Find where the given text appears and provide that cell's center as (X, Y) coordinate. 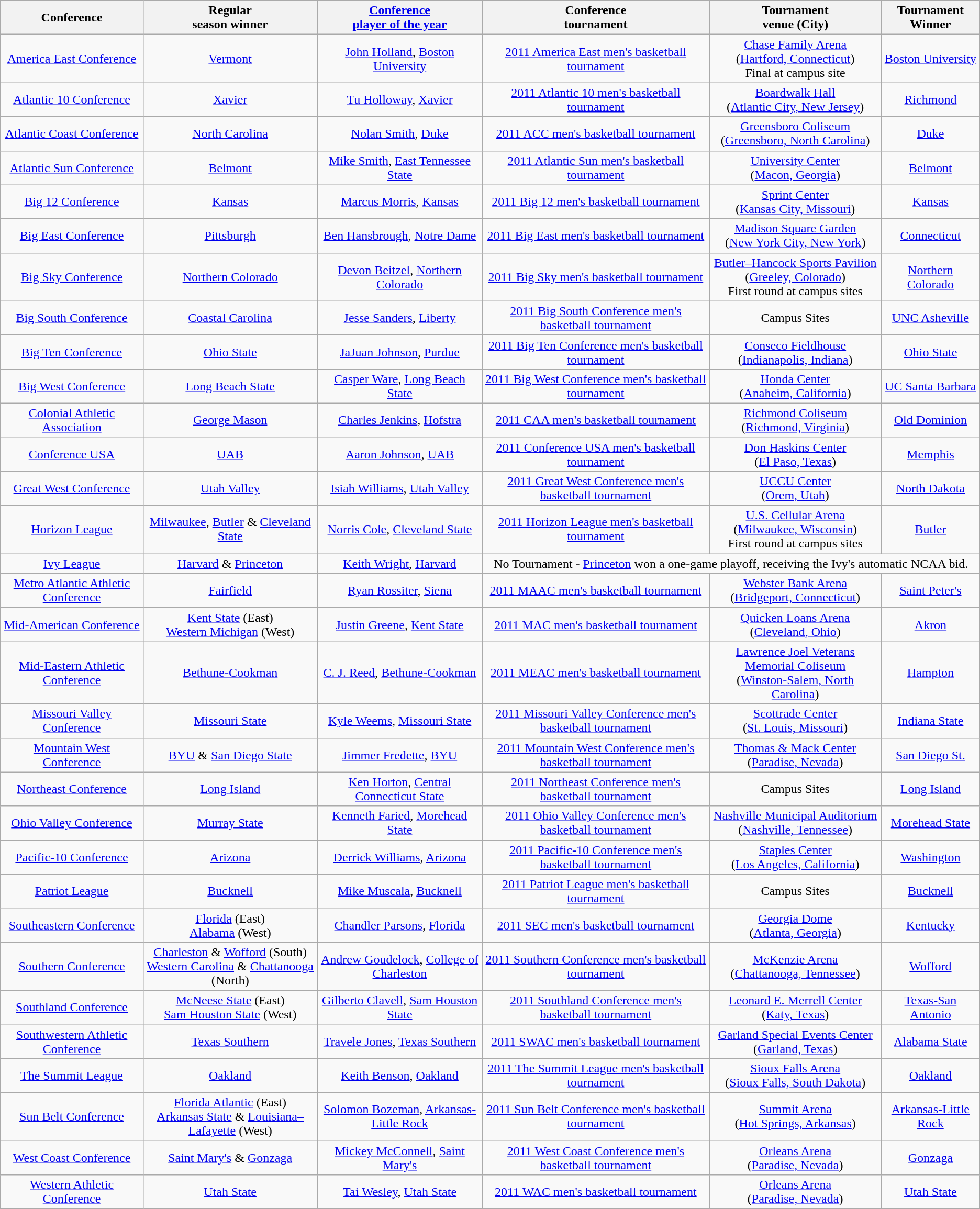
Casper Ware, Long Beach State (400, 386)
2011 Pacific-10 Conference men's basketball tournament (596, 857)
University Center(Macon, Georgia) (796, 167)
Xavier (230, 99)
Conference (72, 18)
Isiah Williams, Utah Valley (400, 489)
Wofford (931, 966)
2011 MAAC men's basketball tournament (596, 590)
Sprint Center(Kansas City, Missouri) (796, 202)
Florida Atlantic (East)Arkansas State & Louisiana–Lafayette (West) (230, 1117)
UC Santa Barbara (931, 386)
Lawrence Joel Veterans Memorial Coliseum(Winston-Salem, North Carolina) (796, 673)
Ben Hansbrough, Notre Dame (400, 236)
West Coast Conference (72, 1158)
Marcus Morris, Kansas (400, 202)
Pacific-10 Conference (72, 857)
UNC Asheville (931, 318)
Arizona (230, 857)
Southern Conference (72, 966)
Conference player of the year (400, 18)
Southland Conference (72, 1007)
2011 Atlantic 10 men's basketball tournament (596, 99)
Utah Valley (230, 489)
Tournament Winner (931, 18)
Texas-San Antonio (931, 1007)
Jimmer Fredette, BYU (400, 755)
2011 Sun Belt Conference men's basketball tournament (596, 1117)
Chandler Parsons, Florida (400, 925)
San Diego St. (931, 755)
2011 Big West Conference men's basketball tournament (596, 386)
Missouri Valley Conference (72, 721)
Saint Peter's (931, 590)
Old Dominion (931, 420)
UAB (230, 454)
Arkansas-Little Rock (931, 1117)
Norris Cole, Cleveland State (400, 530)
2011 Big South Conference men's basketball tournament (596, 318)
Mike Muscala, Bucknell (400, 891)
Don Haskins Center(El Paso, Texas) (796, 454)
Alabama State (931, 1042)
Northeast Conference (72, 789)
McNeese State (East) Sam Houston State (West) (230, 1007)
Devon Beitzel, Northern Colorado (400, 277)
Akron (931, 625)
Great West Conference (72, 489)
Solomon Bozeman, Arkansas-Little Rock (400, 1117)
Andrew Goudelock, College of Charleston (400, 966)
Western Athletic Conference (72, 1192)
2011 Southland Conference men's basketball tournament (596, 1007)
Tai Wesley, Utah State (400, 1192)
Vermont (230, 59)
2011 Ohio Valley Conference men's basketball tournament (596, 823)
Boston University (931, 59)
2011 Northeast Conference men's basketball tournament (596, 789)
Coastal Carolina (230, 318)
Indiana State (931, 721)
2011 Big Ten Conference men's basketball tournament (596, 352)
Texas Southern (230, 1042)
Richmond Coliseum(Richmond, Virginia) (796, 420)
2011 West Coast Conference men's basketball tournament (596, 1158)
Sun Belt Conference (72, 1117)
C. J. Reed, Bethune-Cookman (400, 673)
America East Conference (72, 59)
Sioux Falls Arena(Sioux Falls, South Dakota) (796, 1076)
2011 The Summit League men's basketball tournament (596, 1076)
2011 Patriot League men's basketball tournament (596, 891)
Connecticut (931, 236)
Mid-American Conference (72, 625)
Butler (931, 530)
Bethune-Cookman (230, 673)
Conference USA (72, 454)
Big 12 Conference (72, 202)
Big West Conference (72, 386)
Keith Benson, Oakland (400, 1076)
2011 Mountain West Conference men's basketball tournament (596, 755)
2011 Missouri Valley Conference men's basketball tournament (596, 721)
Milwaukee, Butler & Cleveland State (230, 530)
Kenneth Faried, Morehead State (400, 823)
Southwestern Athletic Conference (72, 1042)
Honda Center(Anaheim, California) (796, 386)
Garland Special Events Center(Garland, Texas) (796, 1042)
U.S. Cellular Arena(Milwaukee, Wisconsin)First round at campus sites (796, 530)
Madison Square Garden(New York City, New York) (796, 236)
Big South Conference (72, 318)
Chase Family Arena (Hartford, Connecticut) Final at campus site (796, 59)
Atlantic 10 Conference (72, 99)
2011 Big East men's basketball tournament (596, 236)
Aaron Johnson, UAB (400, 454)
Long Beach State (230, 386)
Richmond (931, 99)
2011 SWAC men's basketball tournament (596, 1042)
Morehead State (931, 823)
Staples Center(Los Angeles, California) (796, 857)
Florida (East)Alabama (West) (230, 925)
Mickey McConnell, Saint Mary's (400, 1158)
Jesse Sanders, Liberty (400, 318)
Quicken Loans Arena(Cleveland, Ohio) (796, 625)
George Mason (230, 420)
Kentucky (931, 925)
Atlantic Coast Conference (72, 134)
Charles Jenkins, Hofstra (400, 420)
North Dakota (931, 489)
Ivy League (72, 564)
2011 Atlantic Sun men's basketball tournament (596, 167)
Horizon League (72, 530)
2011 SEC men's basketball tournament (596, 925)
Nashville Municipal Auditorium(Nashville, Tennessee) (796, 823)
Scottrade Center(St. Louis, Missouri) (796, 721)
Conseco Fieldhouse(Indianapolis, Indiana) (796, 352)
Tu Holloway, Xavier (400, 99)
2011 Big 12 men's basketball tournament (596, 202)
Pittsburgh (230, 236)
Duke (931, 134)
2011 CAA men's basketball tournament (596, 420)
Boardwalk Hall (Atlantic City, New Jersey) (796, 99)
Derrick Williams, Arizona (400, 857)
2011 Conference USA men's basketball tournament (596, 454)
2011 Big Sky men's basketball tournament (596, 277)
Kyle Weems, Missouri State (400, 721)
Metro Atlantic Athletic Conference (72, 590)
Travele Jones, Texas Southern (400, 1042)
BYU & San Diego State (230, 755)
McKenzie Arena(Chattanooga, Tennessee) (796, 966)
John Holland, Boston University (400, 59)
Georgia Dome(Atlanta, Georgia) (796, 925)
Regular season winner (230, 18)
Butler–Hancock Sports Pavilion(Greeley, Colorado) First round at campus sites (796, 277)
UCCU Center(Orem, Utah) (796, 489)
Fairfield (230, 590)
Tournament venue (City) (796, 18)
2011 Horizon League men's basketball tournament (596, 530)
Gonzaga (931, 1158)
The Summit League (72, 1076)
Patriot League (72, 891)
Southeastern Conference (72, 925)
Big East Conference (72, 236)
Murray State (230, 823)
Webster Bank Arena(Bridgeport, Connecticut) (796, 590)
No Tournament - Princeton won a one-game playoff, receiving the Ivy's automatic NCAA bid. (731, 564)
2011 America East men's basketball tournament (596, 59)
2011 WAC men's basketball tournament (596, 1192)
Keith Wright, Harvard (400, 564)
Mountain West Conference (72, 755)
North Carolina (230, 134)
Ohio Valley Conference (72, 823)
Memphis (931, 454)
Ken Horton, Central Connecticut State (400, 789)
Conference tournament (596, 18)
Kent State (East) Western Michigan (West) (230, 625)
Missouri State (230, 721)
Thomas & Mack Center(Paradise, Nevada) (796, 755)
Mike Smith, East Tennessee State (400, 167)
Greensboro Coliseum(Greensboro, North Carolina) (796, 134)
2011 MAC men's basketball tournament (596, 625)
Justin Greene, Kent State (400, 625)
Big Sky Conference (72, 277)
Leonard E. Merrell Center(Katy, Texas) (796, 1007)
2011 ACC men's basketball tournament (596, 134)
JaJuan Johnson, Purdue (400, 352)
Big Ten Conference (72, 352)
Saint Mary's & Gonzaga (230, 1158)
Nolan Smith, Duke (400, 134)
Washington (931, 857)
Atlantic Sun Conference (72, 167)
Gilberto Clavell, Sam Houston State (400, 1007)
Charleston & Wofford (South)Western Carolina & Chattanooga (North) (230, 966)
Hampton (931, 673)
Mid-Eastern Athletic Conference (72, 673)
2011 MEAC men's basketball tournament (596, 673)
Harvard & Princeton (230, 564)
2011 Southern Conference men's basketball tournament (596, 966)
2011 Great West Conference men's basketball tournament (596, 489)
Colonial Athletic Association (72, 420)
Ryan Rossiter, Siena (400, 590)
Summit Arena(Hot Springs, Arkansas) (796, 1117)
